For the text-containing cell, return its midpoint in (x, y) coordinate format. 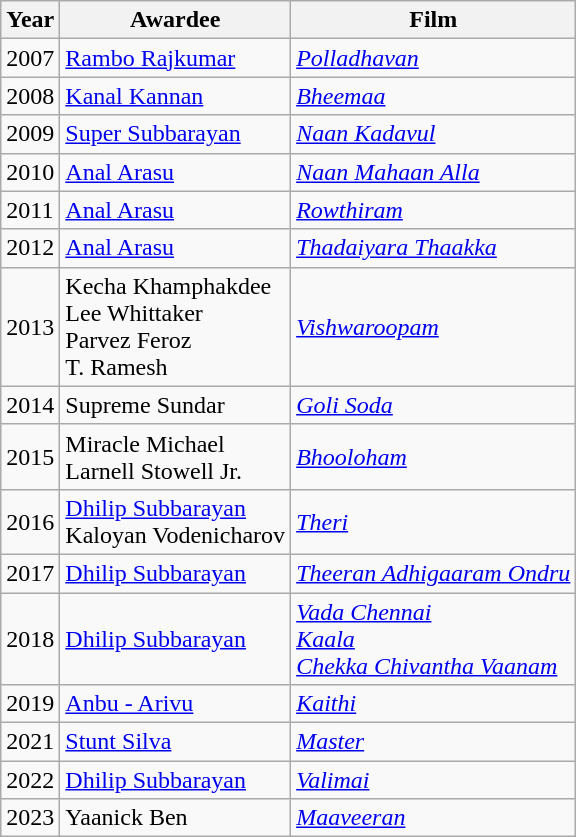
2014 (30, 405)
2019 (30, 704)
2010 (30, 172)
Miracle MichaelLarnell Stowell Jr. (176, 456)
Yaanick Ben (176, 818)
Thadaiyara Thaakka (434, 248)
Kecha KhamphakdeeLee WhittakerParvez FerozT. Ramesh (176, 326)
Valimai (434, 780)
Film (434, 20)
Super Subbarayan (176, 134)
Rowthiram (434, 210)
Theeran Adhigaaram Ondru (434, 573)
Kaithi (434, 704)
Naan Mahaan Alla (434, 172)
Supreme Sundar (176, 405)
Maaveeran (434, 818)
2017 (30, 573)
2008 (30, 96)
2016 (30, 522)
2007 (30, 58)
2011 (30, 210)
Anbu - Arivu (176, 704)
Bheemaa (434, 96)
Awardee (176, 20)
2023 (30, 818)
Dhilip SubbarayanKaloyan Vodenicharov (176, 522)
2013 (30, 326)
2009 (30, 134)
Rambo Rajkumar (176, 58)
Theri (434, 522)
Goli Soda (434, 405)
Vada ChennaiKaalaChekka Chivantha Vaanam (434, 638)
Bhooloham (434, 456)
Naan Kadavul (434, 134)
2022 (30, 780)
Vishwaroopam (434, 326)
2021 (30, 742)
Master (434, 742)
Year (30, 20)
Polladhavan (434, 58)
2018 (30, 638)
Kanal Kannan (176, 96)
2015 (30, 456)
Stunt Silva (176, 742)
2012 (30, 248)
